Locate the cell with the specified text and output its [x, y] center coordinate. 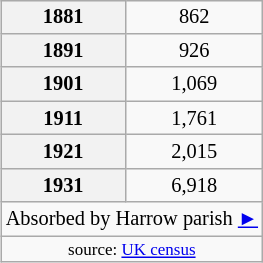
1881 [64, 17]
1,761 [194, 118]
926 [194, 51]
2,015 [194, 152]
1,069 [194, 84]
1901 [64, 84]
1891 [64, 51]
1921 [64, 152]
6,918 [194, 185]
source: UK census [132, 249]
1931 [64, 185]
Absorbed by Harrow parish ► [132, 219]
1911 [64, 118]
862 [194, 17]
